Capture the cell that displays the provided text and extract its (X, Y) central coordinate. 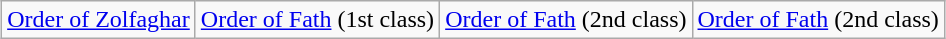
Order of Fath (1st class) (317, 20)
Order of Zolfaghar (99, 20)
